Extract the [X, Y] coordinate from the center of the cell holding the provided text.  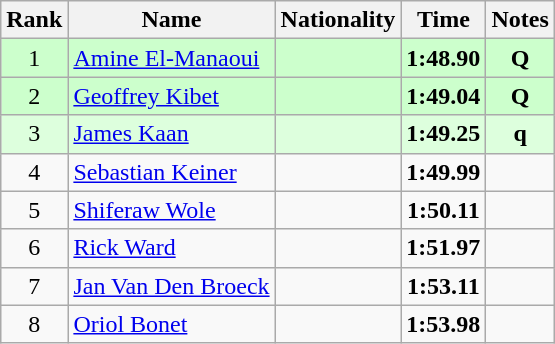
6 [34, 248]
8 [34, 324]
3 [34, 134]
1 [34, 58]
q [520, 134]
Shiferaw Wole [172, 210]
Jan Van Den Broeck [172, 286]
James Kaan [172, 134]
Nationality [338, 20]
Oriol Bonet [172, 324]
Geoffrey Kibet [172, 96]
5 [34, 210]
Time [444, 20]
1:49.99 [444, 172]
Name [172, 20]
1:49.04 [444, 96]
1:48.90 [444, 58]
7 [34, 286]
1:50.11 [444, 210]
1:49.25 [444, 134]
4 [34, 172]
2 [34, 96]
Notes [520, 20]
Rank [34, 20]
Sebastian Keiner [172, 172]
1:51.97 [444, 248]
Amine El-Manaoui [172, 58]
1:53.11 [444, 286]
Rick Ward [172, 248]
1:53.98 [444, 324]
